Pinpoint the cell where the given text exists, returning its (x, y) midpoint coordinate. 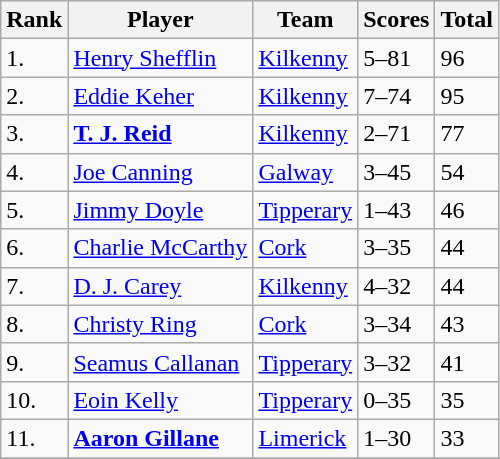
1. (34, 58)
4–32 (396, 286)
0–35 (396, 400)
96 (467, 58)
Limerick (306, 438)
5. (34, 210)
8. (34, 324)
1–30 (396, 438)
3–34 (396, 324)
T. J. Reid (160, 134)
35 (467, 400)
77 (467, 134)
41 (467, 362)
Christy Ring (160, 324)
Scores (396, 20)
11. (34, 438)
7–74 (396, 96)
D. J. Carey (160, 286)
6. (34, 248)
54 (467, 172)
46 (467, 210)
Henry Shefflin (160, 58)
3–35 (396, 248)
Charlie McCarthy (160, 248)
1–43 (396, 210)
Player (160, 20)
Galway (306, 172)
95 (467, 96)
Seamus Callanan (160, 362)
5–81 (396, 58)
Team (306, 20)
4. (34, 172)
Rank (34, 20)
3. (34, 134)
Joe Canning (160, 172)
33 (467, 438)
Total (467, 20)
Jimmy Doyle (160, 210)
10. (34, 400)
Aaron Gillane (160, 438)
Eoin Kelly (160, 400)
7. (34, 286)
2–71 (396, 134)
3–45 (396, 172)
43 (467, 324)
2. (34, 96)
Eddie Keher (160, 96)
3–32 (396, 362)
9. (34, 362)
